Output the (X, Y) coordinate of the center of the cell containing the given text.  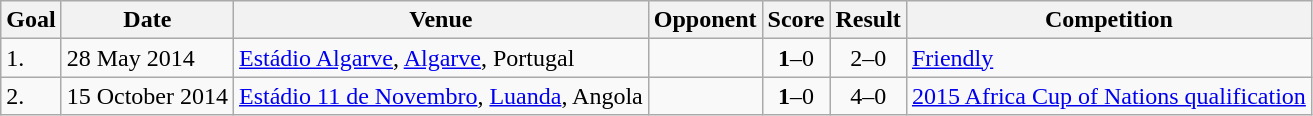
Score (796, 20)
Date (147, 20)
Venue (442, 20)
Competition (1108, 20)
2–0 (868, 58)
28 May 2014 (147, 58)
15 October 2014 (147, 96)
Opponent (705, 20)
2. (31, 96)
Result (868, 20)
Estádio Algarve, Algarve, Portugal (442, 58)
Goal (31, 20)
Friendly (1108, 58)
4–0 (868, 96)
1. (31, 58)
Estádio 11 de Novembro, Luanda, Angola (442, 96)
2015 Africa Cup of Nations qualification (1108, 96)
